Locate the cell with the specified text and output its [x, y] center coordinate. 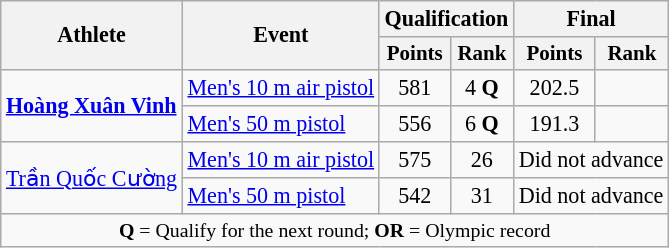
Q = Qualify for the next round; OR = Olympic record [335, 230]
6 Q [482, 124]
Qualification [446, 18]
575 [414, 160]
26 [482, 160]
581 [414, 88]
Trần Quốc Cường [92, 178]
Final [592, 18]
542 [414, 196]
4 Q [482, 88]
191.3 [555, 124]
31 [482, 196]
Event [280, 35]
Athlete [92, 35]
202.5 [555, 88]
556 [414, 124]
Hoàng Xuân Vinh [92, 106]
